Find where the given text appears and provide that cell's center as [X, Y] coordinate. 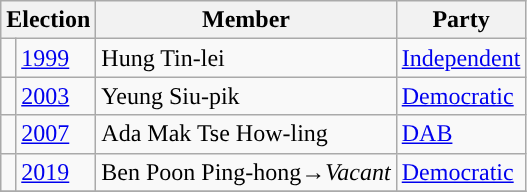
Yeung Siu-pik [246, 96]
Ada Mak Tse How-ling [246, 134]
1999 [56, 58]
Ben Poon Ping-hong→Vacant [246, 172]
Member [246, 20]
2007 [56, 134]
DAB [461, 134]
Party [461, 20]
Independent [461, 58]
Election [48, 20]
2019 [56, 172]
2003 [56, 96]
Hung Tin-lei [246, 58]
